Detect which cell encompasses the target text, then output its [x, y] center coordinate. 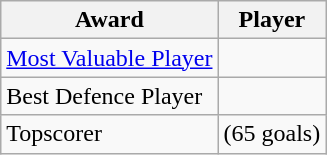
Player [272, 20]
Award [110, 20]
Most Valuable Player [110, 58]
Best Defence Player [110, 96]
(65 goals) [272, 134]
Topscorer [110, 134]
